Find where the given text appears and provide that cell's center as [X, Y] coordinate. 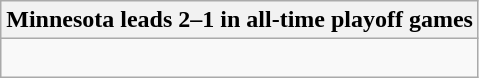
Minnesota leads 2–1 in all-time playoff games [240, 20]
